Capture the cell that displays the provided text and extract its [x, y] central coordinate. 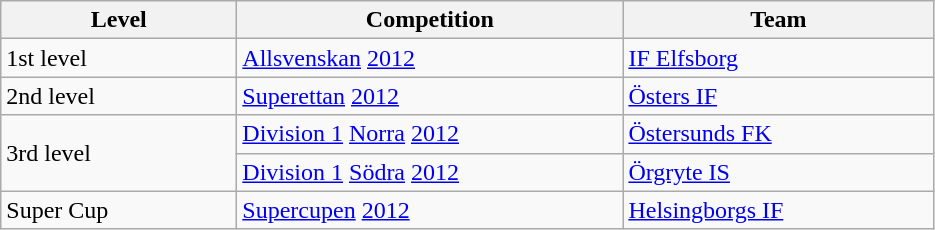
3rd level [119, 153]
Allsvenskan 2012 [430, 58]
Östersunds FK [778, 134]
Supercupen 2012 [430, 210]
1st level [119, 58]
Örgryte IS [778, 172]
Super Cup [119, 210]
Division 1 Södra 2012 [430, 172]
IF Elfsborg [778, 58]
Division 1 Norra 2012 [430, 134]
Competition [430, 20]
Team [778, 20]
Level [119, 20]
Helsingborgs IF [778, 210]
Superettan 2012 [430, 96]
Östers IF [778, 96]
2nd level [119, 96]
